Extract the [x, y] coordinate from the center of the cell holding the provided text.  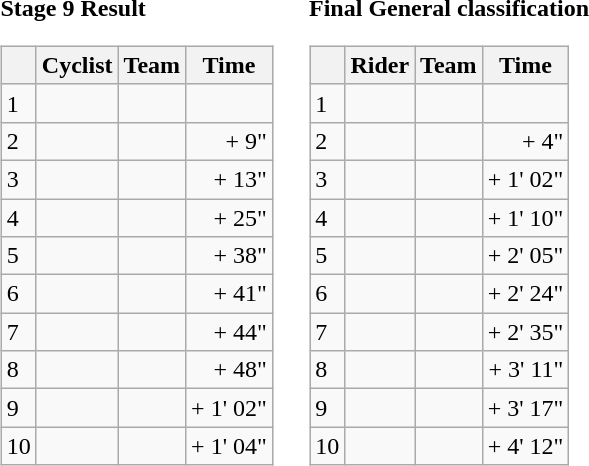
+ 48" [230, 370]
+ 3' 11" [526, 370]
+ 38" [230, 256]
Rider [380, 65]
+ 2' 35" [526, 332]
+ 41" [230, 294]
+ 1' 10" [526, 217]
+ 9" [230, 141]
Cyclist [77, 65]
+ 25" [230, 217]
+ 4" [526, 141]
+ 3' 17" [526, 408]
+ 4' 12" [526, 446]
+ 2' 05" [526, 256]
+ 1' 04" [230, 446]
+ 2' 24" [526, 294]
+ 44" [230, 332]
+ 13" [230, 179]
